For the text-containing cell, return its midpoint in (X, Y) coordinate format. 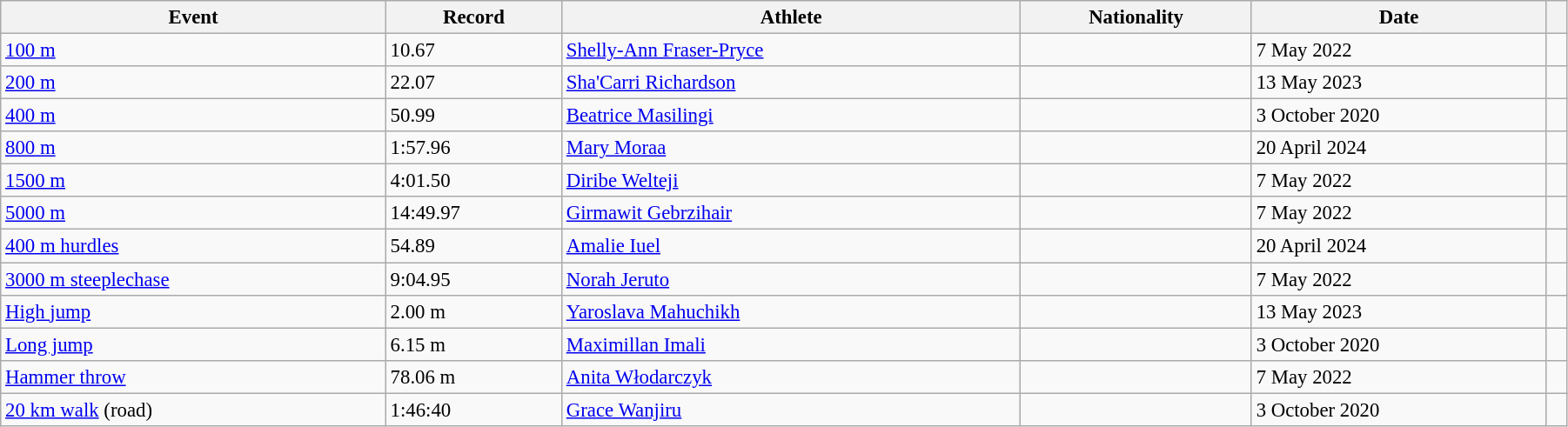
2.00 m (473, 311)
Norah Jeruto (790, 279)
1:46:40 (473, 410)
Grace Wanjiru (790, 410)
800 m (193, 148)
6.15 m (473, 344)
Diribe Welteji (790, 181)
Amalie Iuel (790, 246)
Nationality (1136, 17)
22.07 (473, 83)
20 km walk (road) (193, 410)
100 m (193, 50)
5000 m (193, 213)
78.06 m (473, 377)
54.89 (473, 246)
Date (1399, 17)
Beatrice Masilingi (790, 116)
Hammer throw (193, 377)
1500 m (193, 181)
Anita Włodarczyk (790, 377)
Maximillan Imali (790, 344)
Event (193, 17)
Athlete (790, 17)
4:01.50 (473, 181)
200 m (193, 83)
Girmawit Gebrzihair (790, 213)
400 m hurdles (193, 246)
1:57.96 (473, 148)
9:04.95 (473, 279)
400 m (193, 116)
50.99 (473, 116)
3000 m steeplechase (193, 279)
Mary Moraa (790, 148)
14:49.97 (473, 213)
Shelly-Ann Fraser-Pryce (790, 50)
Record (473, 17)
10.67 (473, 50)
Long jump (193, 344)
High jump (193, 311)
Yaroslava Mahuchikh (790, 311)
Sha'Carri Richardson (790, 83)
